Search for the cell housing the specified text and yield its (x, y) center coordinate. 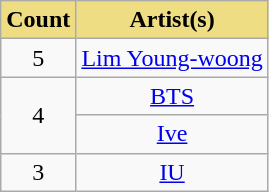
Ive (172, 134)
Artist(s) (172, 20)
3 (38, 172)
Lim Young-woong (172, 58)
BTS (172, 96)
Count (38, 20)
5 (38, 58)
IU (172, 172)
4 (38, 115)
